Detect which cell encompasses the target text, then output its [x, y] center coordinate. 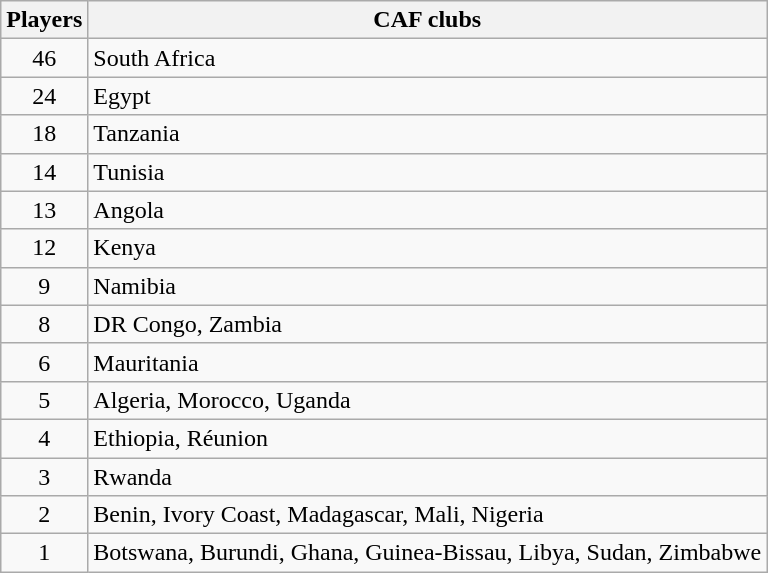
9 [44, 286]
Algeria, Morocco, Uganda [428, 400]
8 [44, 324]
DR Congo, Zambia [428, 324]
4 [44, 438]
Kenya [428, 248]
13 [44, 210]
Namibia [428, 286]
18 [44, 134]
14 [44, 172]
Players [44, 20]
Botswana, Burundi, Ghana, Guinea-Bissau, Libya, Sudan, Zimbabwe [428, 553]
Ethiopia, Réunion [428, 438]
2 [44, 515]
12 [44, 248]
Tunisia [428, 172]
46 [44, 58]
Egypt [428, 96]
Angola [428, 210]
Rwanda [428, 477]
5 [44, 400]
Tanzania [428, 134]
3 [44, 477]
CAF clubs [428, 20]
6 [44, 362]
Benin, Ivory Coast, Madagascar, Mali, Nigeria [428, 515]
24 [44, 96]
South Africa [428, 58]
1 [44, 553]
Mauritania [428, 362]
